Locate the cell with the specified text and output its (x, y) center coordinate. 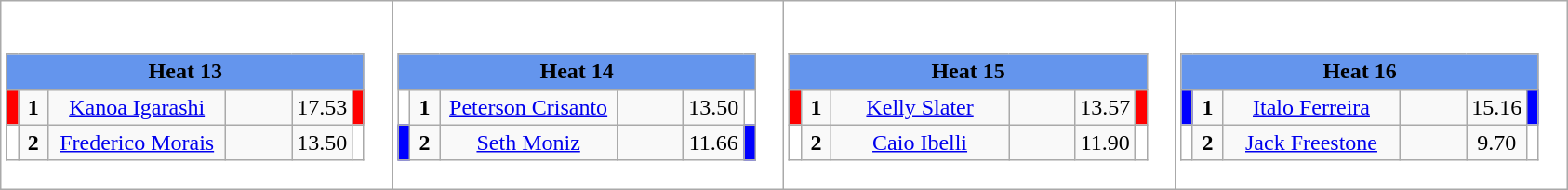
11.90 (1105, 142)
11.66 (714, 142)
Heat 15 (968, 72)
Jack Freestone (1311, 142)
13.57 (1105, 107)
Heat 16 1 Italo Ferreira 15.16 2 Jack Freestone 9.70 (1371, 95)
Heat 16 (1360, 72)
Caio Ibelli (921, 142)
Heat 13 (185, 72)
Italo Ferreira (1311, 107)
15.16 (1497, 107)
Seth Moniz (528, 142)
Frederico Morais (138, 142)
Kelly Slater (921, 107)
Peterson Crisanto (528, 107)
Heat 15 1 Kelly Slater 13.57 2 Caio Ibelli 11.90 (980, 95)
Heat 14 (577, 72)
17.53 (322, 107)
Heat 14 1 Peterson Crisanto 13.50 2 Seth Moniz 11.66 (588, 95)
Kanoa Igarashi (138, 107)
Heat 13 1 Kanoa Igarashi 17.53 2 Frederico Morais 13.50 (197, 95)
9.70 (1497, 142)
